Locate the cell with the specified text and output its (X, Y) center coordinate. 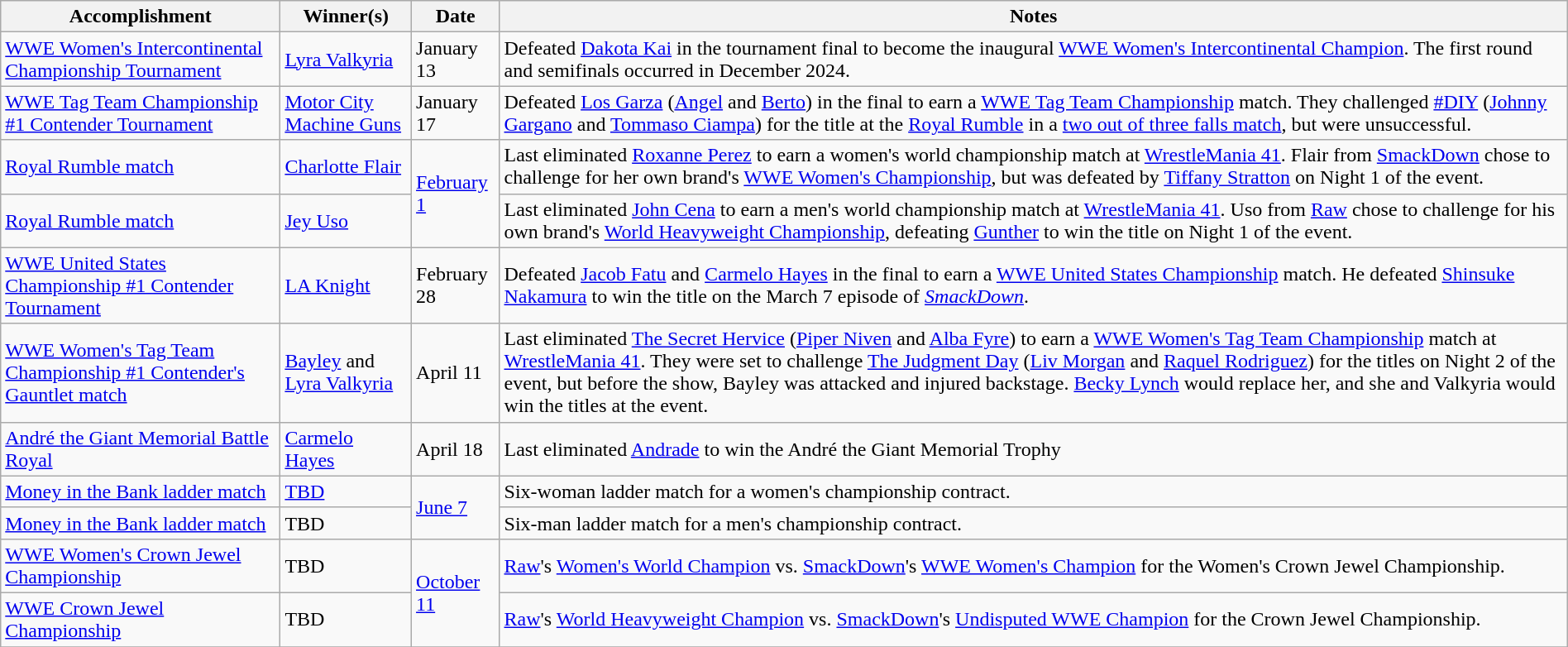
February 28 (456, 285)
Winner(s) (346, 17)
André the Giant Memorial Battle Royal (141, 448)
April 18 (456, 448)
January 17 (456, 113)
Charlotte Flair (346, 167)
WWE Women's Crown Jewel Championship (141, 566)
WWE Women's Tag Team Championship #1 Contender's Gauntlet match (141, 372)
WWE United States Championship #1 Contender Tournament (141, 285)
Jey Uso (346, 220)
LA Knight (346, 285)
WWE Crown Jewel Championship (141, 619)
Raw's Women's World Champion vs. SmackDown's WWE Women's Champion for the Women's Crown Jewel Championship. (1034, 566)
Carmelo Hayes (346, 448)
Lyra Valkyria (346, 60)
WWE Tag Team Championship #1 Contender Tournament (141, 113)
Accomplishment (141, 17)
Raw's World Heavyweight Champion vs. SmackDown's Undisputed WWE Champion for the Crown Jewel Championship. (1034, 619)
April 11 (456, 372)
Six-man ladder match for a men's championship contract. (1034, 523)
January 13 (456, 60)
Last eliminated Andrade to win the André the Giant Memorial Trophy (1034, 448)
February 1 (456, 194)
Notes (1034, 17)
Motor City Machine Guns (346, 113)
Bayley and Lyra Valkyria (346, 372)
WWE Women's Intercontinental Championship Tournament (141, 60)
Date (456, 17)
October 11 (456, 592)
Six-woman ladder match for a women's championship contract. (1034, 491)
June 7 (456, 507)
